Pinpoint the cell where the given text exists, returning its (X, Y) midpoint coordinate. 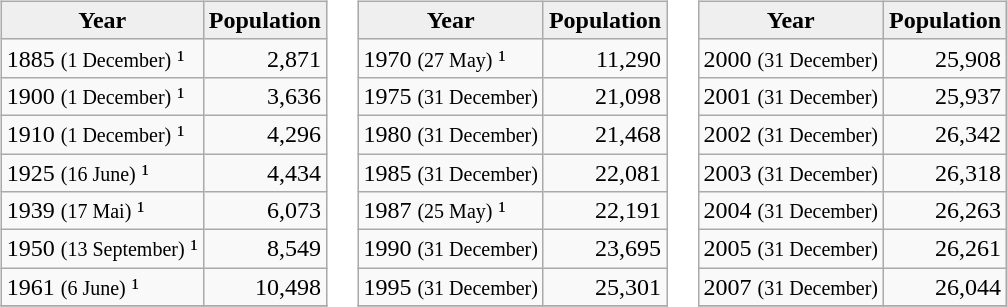
1925 (16 June) ¹ (102, 173)
1995 (31 December) (451, 287)
1900 (1 December) ¹ (102, 96)
2001 (31 December) (791, 96)
1975 (31 December) (451, 96)
1980 (31 December) (451, 134)
2002 (31 December) (791, 134)
26,044 (946, 287)
2007 (31 December) (791, 287)
21,468 (604, 134)
2003 (31 December) (791, 173)
21,098 (604, 96)
11,290 (604, 58)
1990 (31 December) (451, 249)
25,301 (604, 287)
2004 (31 December) (791, 211)
1987 (25 May) ¹ (451, 211)
26,342 (946, 134)
8,549 (264, 249)
3,636 (264, 96)
23,695 (604, 249)
1970 (27 May) ¹ (451, 58)
6,073 (264, 211)
4,434 (264, 173)
10,498 (264, 287)
1939 (17 Mai) ¹ (102, 211)
2,871 (264, 58)
2005 (31 December) (791, 249)
26,318 (946, 173)
1950 (13 September) ¹ (102, 249)
25,937 (946, 96)
1910 (1 December) ¹ (102, 134)
22,081 (604, 173)
1885 (1 December) ¹ (102, 58)
4,296 (264, 134)
2000 (31 December) (791, 58)
26,261 (946, 249)
1985 (31 December) (451, 173)
22,191 (604, 211)
26,263 (946, 211)
25,908 (946, 58)
1961 (6 June) ¹ (102, 287)
